Return [X, Y] of the center of cell containing provided text 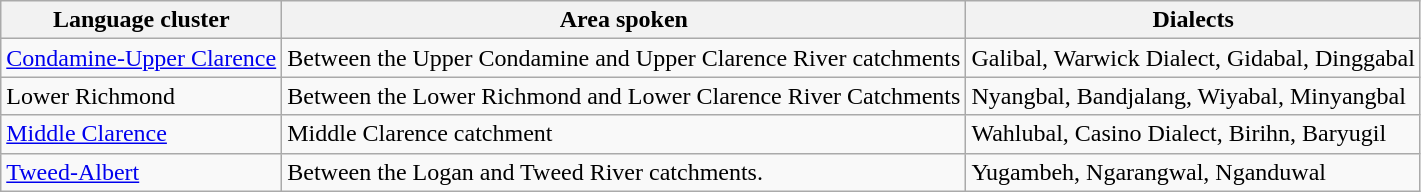
Galibal, Warwick Dialect, Gidabal, Dinggabal [1194, 58]
Between the Upper Condamine and Upper Clarence River catchments [624, 58]
Wahlubal, Casino Dialect, Birihn, Baryugil [1194, 134]
Middle Clarence catchment [624, 134]
Tweed-Albert [142, 172]
Nyangbal, Bandjalang, Wiyabal, Minyangbal [1194, 96]
Between the Logan and Tweed River catchments. [624, 172]
Between the Lower Richmond and Lower Clarence River Catchments [624, 96]
Yugambeh, Ngarangwal, Nganduwal [1194, 172]
Condamine-Upper Clarence [142, 58]
Dialects [1194, 20]
Middle Clarence [142, 134]
Lower Richmond [142, 96]
Area spoken [624, 20]
Language cluster [142, 20]
